For the text-containing cell, return its midpoint in [X, Y] coordinate format. 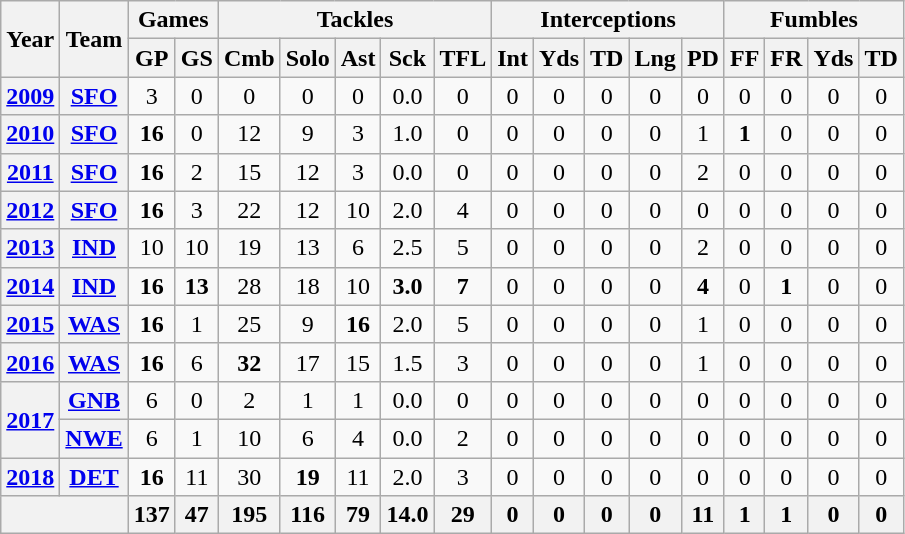
TFL [463, 58]
2015 [30, 324]
Ast [358, 58]
FF [744, 58]
14.0 [408, 515]
DET [94, 477]
Int [513, 58]
Games [173, 20]
32 [249, 362]
Year [30, 39]
22 [249, 210]
79 [358, 515]
2013 [30, 248]
NWE [94, 438]
47 [196, 515]
2.5 [408, 248]
Cmb [249, 58]
GNB [94, 400]
137 [152, 515]
2018 [30, 477]
Team [94, 39]
Fumbles [814, 20]
Solo [308, 58]
GS [196, 58]
116 [308, 515]
2014 [30, 286]
2009 [30, 96]
7 [463, 286]
29 [463, 515]
Interceptions [608, 20]
2012 [30, 210]
28 [249, 286]
Lng [655, 58]
2017 [30, 419]
Tackles [354, 20]
2010 [30, 134]
Sck [408, 58]
25 [249, 324]
FR [786, 58]
195 [249, 515]
18 [308, 286]
PD [702, 58]
2011 [30, 172]
1.5 [408, 362]
GP [152, 58]
2016 [30, 362]
17 [308, 362]
3.0 [408, 286]
1.0 [408, 134]
30 [249, 477]
